Return [x, y] of the center of cell containing provided text 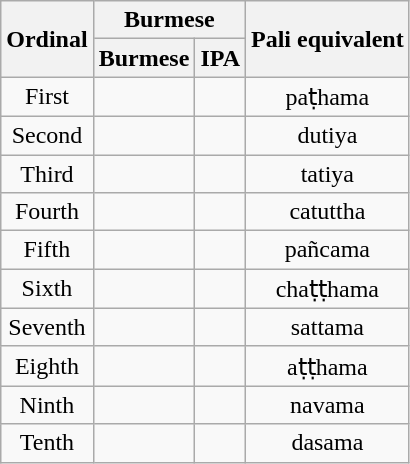
pañcama [328, 250]
Third [47, 173]
Seventh [47, 327]
chaṭṭhama [328, 289]
Fourth [47, 212]
dutiya [328, 135]
tatiya [328, 173]
Sixth [47, 289]
Ordinal [47, 39]
paṭhama [328, 97]
Fifth [47, 250]
IPA [220, 58]
Ninth [47, 405]
Tenth [47, 443]
dasama [328, 443]
Second [47, 135]
catuttha [328, 212]
aṭṭhama [328, 366]
navama [328, 405]
Pali equivalent [328, 39]
Eighth [47, 366]
First [47, 97]
sattama [328, 327]
